From the cell containing the given text, extract its center point as [X, Y] coordinate. 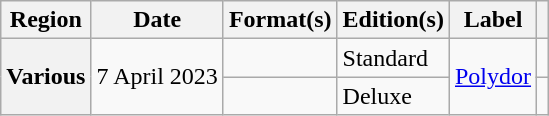
Label [492, 20]
Format(s) [280, 20]
Region [46, 20]
Polydor [492, 77]
Standard [393, 58]
Various [46, 77]
Date [157, 20]
Deluxe [393, 96]
Edition(s) [393, 20]
7 April 2023 [157, 77]
